For the text-containing cell, return its midpoint in [x, y] coordinate format. 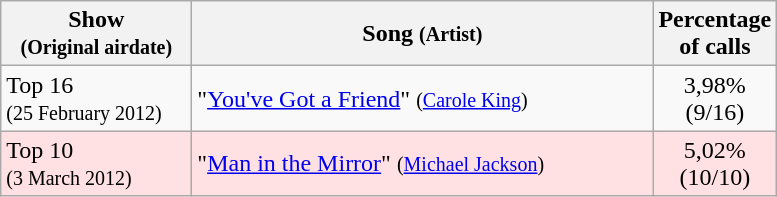
Top 10(3 March 2012) [96, 164]
Top 16(25 February 2012) [96, 98]
Show(Original airdate) [96, 34]
"You've Got a Friend" (Carole King) [422, 98]
Percentage of calls [715, 34]
3,98% (9/16) [715, 98]
5,02% (10/10) [715, 164]
Song (Artist) [422, 34]
"Man in the Mirror" (Michael Jackson) [422, 164]
